Extract the (X, Y) coordinate from the center of the cell holding the provided text.  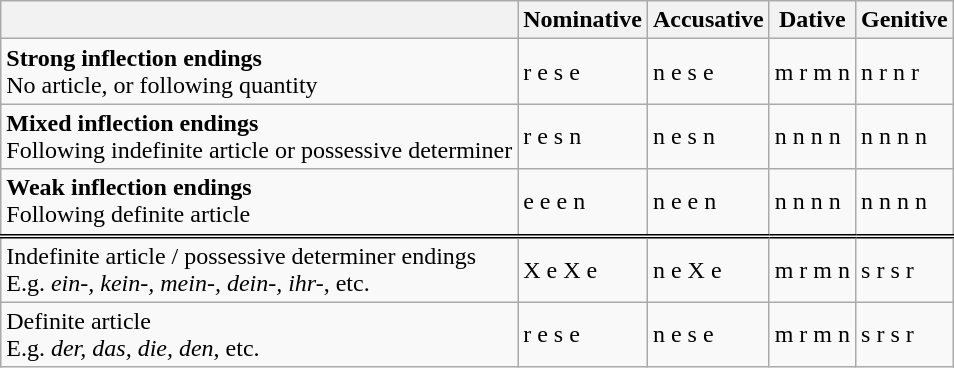
Mixed inflection endings Following indefinite article or possessive determiner (260, 136)
e e e n (583, 202)
Genitive (905, 20)
Definite article E.g. der, das, die, den, etc. (260, 334)
Indefinite article / possessive determiner endings E.g. ein-, kein-, mein-, dein-, ihr-, etc. (260, 270)
Weak inflection endings Following definite article (260, 202)
n e e n (708, 202)
n e s n (708, 136)
r e s n (583, 136)
n r n r (905, 72)
n e X e (708, 270)
X e X e (583, 270)
Nominative (583, 20)
Dative (812, 20)
Accusative (708, 20)
Strong inflection endings No article, or following quantity (260, 72)
